Find where the given text appears and provide that cell's center as (x, y) coordinate. 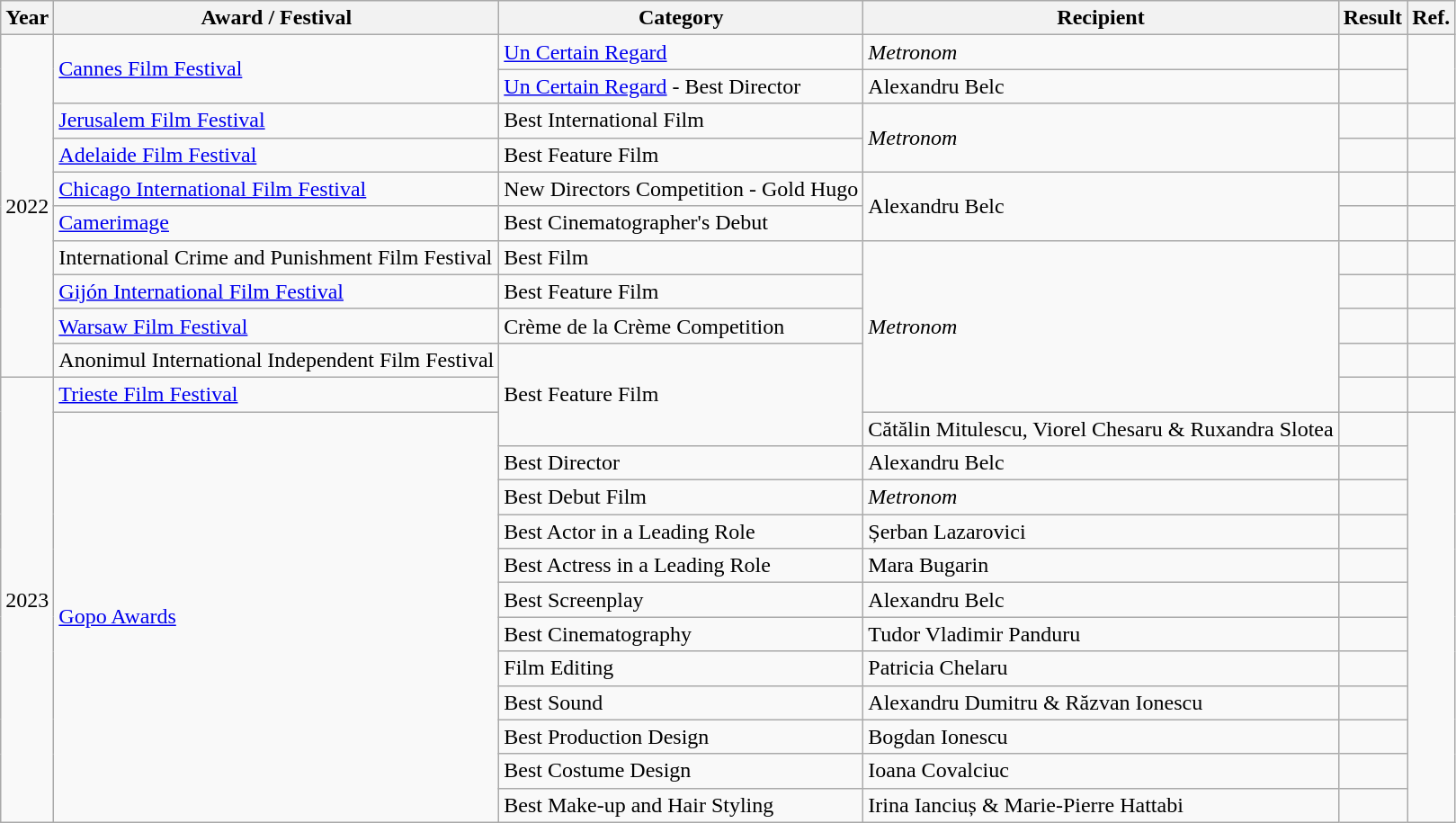
Mara Bugarin (1101, 566)
Patricia Chelaru (1101, 668)
Adelaide Film Festival (277, 155)
New Directors Competition - Gold Hugo (682, 189)
Best Screenplay (682, 600)
Cătălin Mitulescu, Viorel Chesaru & Ruxandra Slotea (1101, 429)
Best Make-up and Hair Styling (682, 805)
Best Cinematographer's Debut (682, 223)
Camerimage (277, 223)
Best Cinematography (682, 634)
Award / Festival (277, 18)
Best Costume Design (682, 771)
Best Film (682, 257)
Irina Ianciuș & Marie-Pierre Hattabi (1101, 805)
Gopo Awards (277, 617)
Un Certain Regard (682, 52)
Best Director (682, 463)
Bogdan Ionescu (1101, 737)
2022 (27, 207)
Alexandru Dumitru & Răzvan Ionescu (1101, 702)
Warsaw Film Festival (277, 326)
Cannes Film Festival (277, 69)
Best International Film (682, 121)
Ioana Covalciuc (1101, 771)
Result (1372, 18)
2023 (27, 599)
Tudor Vladimir Panduru (1101, 634)
Anonimul International Independent Film Festival (277, 360)
Șerban Lazarovici (1101, 532)
Best Production Design (682, 737)
Best Actress in a Leading Role (682, 566)
Best Actor in a Leading Role (682, 532)
Ref. (1432, 18)
Film Editing (682, 668)
Crème de la Crème Competition (682, 326)
Gijón International Film Festival (277, 291)
Best Debut Film (682, 497)
Recipient (1101, 18)
Year (27, 18)
Category (682, 18)
Chicago International Film Festival (277, 189)
Best Sound (682, 702)
Un Certain Regard - Best Director (682, 86)
Jerusalem Film Festival (277, 121)
International Crime and Punishment Film Festival (277, 257)
Trieste Film Festival (277, 394)
